Identify which cell holds the provided text, then report its (X, Y) central coordinate. 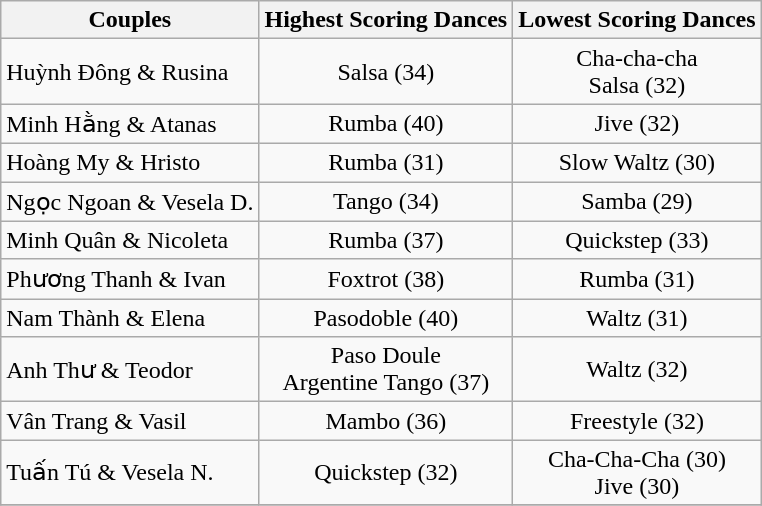
Anh Thư & Teodor (130, 370)
Quickstep (33) (637, 240)
Jive (32) (637, 124)
Salsa (34) (386, 72)
Quickstep (32) (386, 472)
Phương Thanh & Ivan (130, 279)
Minh Hằng & Atanas (130, 124)
Rumba (40) (386, 124)
Waltz (31) (637, 318)
Cha-cha-cha Salsa (32) (637, 72)
Foxtrot (38) (386, 279)
Lowest Scoring Dances (637, 20)
Paso Doule Argentine Tango (37) (386, 370)
Highest Scoring Dances (386, 20)
Tango (34) (386, 202)
Couples (130, 20)
Nam Thành & Elena (130, 318)
Ngọc Ngoan & Vesela D. (130, 202)
Mambo (36) (386, 421)
Slow Waltz (30) (637, 162)
Waltz (32) (637, 370)
Minh Quân & Nicoleta (130, 240)
Vân Trang & Vasil (130, 421)
Rumba (37) (386, 240)
Hoàng My & Hristo (130, 162)
Samba (29) (637, 202)
Freestyle (32) (637, 421)
Huỳnh Đông & Rusina (130, 72)
Cha-Cha-Cha (30) Jive (30) (637, 472)
Pasodoble (40) (386, 318)
Tuấn Tú & Vesela N. (130, 472)
